Return (x, y) of the center of cell containing provided text 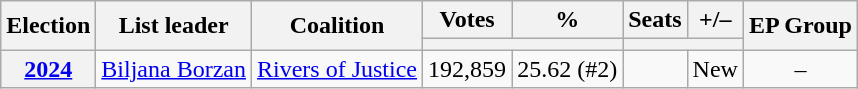
Votes (468, 20)
Seats (655, 20)
Coalition (338, 26)
192,859 (468, 69)
Rivers of Justice (338, 69)
% (568, 20)
25.62 (#2) (568, 69)
– (800, 69)
Biljana Borzan (174, 69)
List leader (174, 26)
New (715, 69)
2024 (48, 69)
Election (48, 26)
+/– (715, 20)
EP Group (800, 26)
